Scan for the cell matching the given text and deliver its (x, y) coordinate at center. 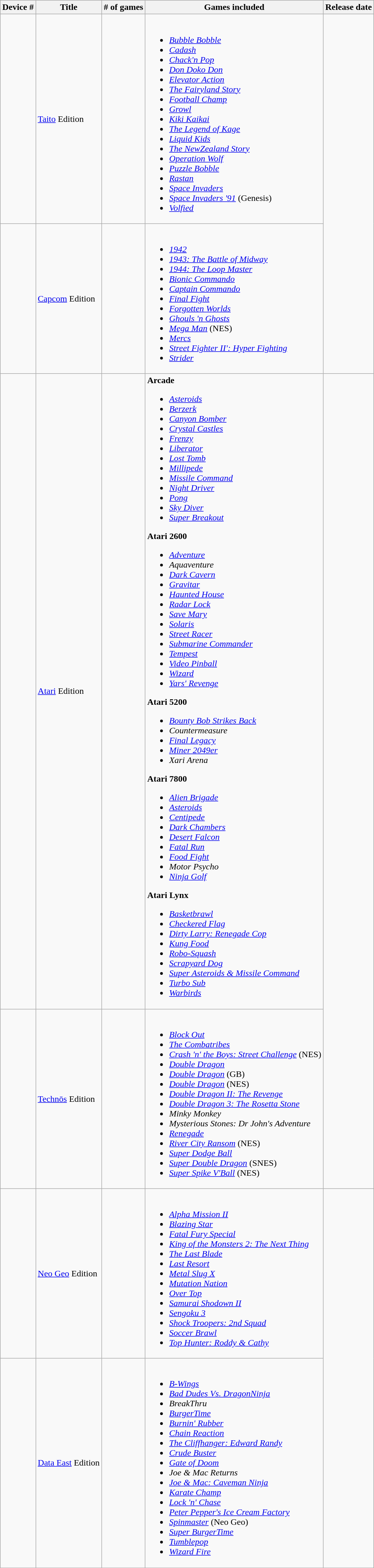
Data East Edition (69, 1463)
Games included (234, 7)
Neo Geo Edition (69, 1273)
# of games (124, 7)
Taito Edition (69, 119)
Release date (348, 7)
Device # (18, 7)
Technōs Edition (69, 1099)
Atari Edition (69, 691)
Capcom Edition (69, 299)
Title (69, 7)
